Extract the (X, Y) coordinate from the center of the cell holding the provided text.  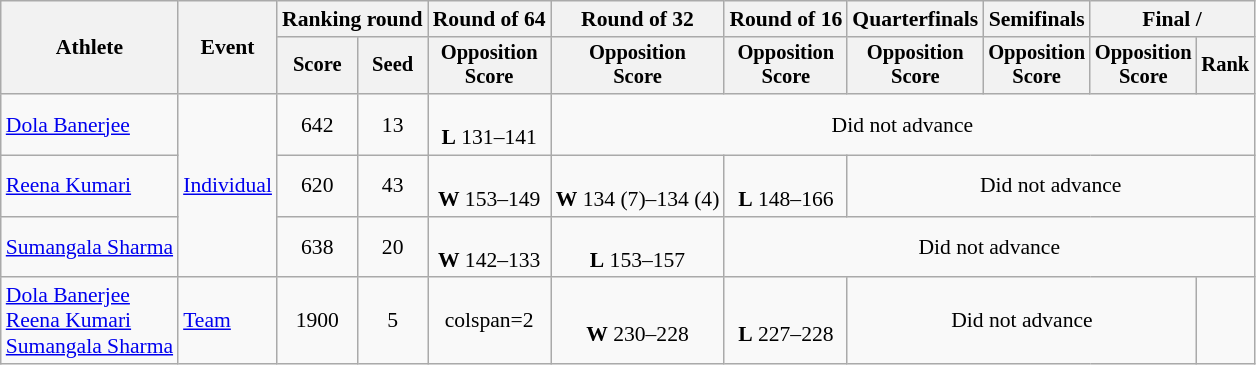
Sumangala Sharma (90, 248)
5 (393, 322)
Semifinals (1036, 19)
638 (318, 248)
Quarterfinals (915, 19)
W 134 (7)–134 (4) (638, 186)
Score (318, 66)
1900 (318, 322)
Dola BanerjeeReena KumariSumangala Sharma (90, 322)
L 131–141 (490, 124)
L 148–166 (786, 186)
W 153–149 (490, 186)
L 227–228 (786, 322)
W 142–133 (490, 248)
W 230–228 (638, 322)
L 153–157 (638, 248)
Round of 32 (638, 19)
Final / (1172, 19)
Seed (393, 66)
Round of 16 (786, 19)
642 (318, 124)
43 (393, 186)
Reena Kumari (90, 186)
colspan=2 (490, 322)
Dola Banerjee (90, 124)
Team (228, 322)
Athlete (90, 48)
20 (393, 248)
Rank (1226, 66)
13 (393, 124)
620 (318, 186)
Individual (228, 186)
Round of 64 (490, 19)
Event (228, 48)
Ranking round (352, 19)
